From the cell containing the given text, extract its center point as (x, y) coordinate. 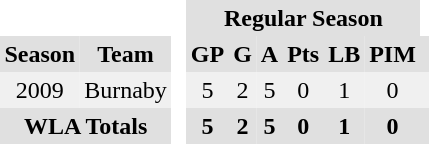
A (269, 54)
Team (126, 54)
GP (207, 54)
PIM (393, 54)
Season (40, 54)
Regular Season (303, 18)
Pts (304, 54)
G (243, 54)
LB (344, 54)
2009 (40, 90)
WLA Totals (86, 126)
Burnaby (126, 90)
